Scan for the cell matching the given text and deliver its [x, y] coordinate at center. 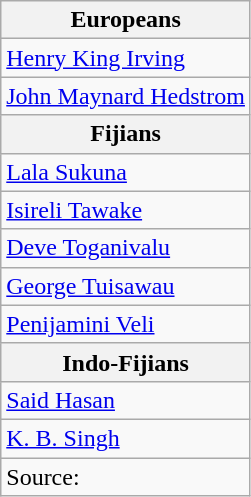
Fijians [126, 134]
Lala Sukuna [126, 172]
K. B. Singh [126, 438]
Said Hasan [126, 400]
Henry King Irving [126, 58]
John Maynard Hedstrom [126, 96]
Penijamini Veli [126, 324]
George Tuisawau [126, 286]
Indo-Fijians [126, 362]
Europeans [126, 20]
Isireli Tawake [126, 210]
Deve Toganivalu [126, 248]
Source: [126, 477]
